Output the [X, Y] coordinate of the center of the cell containing the given text.  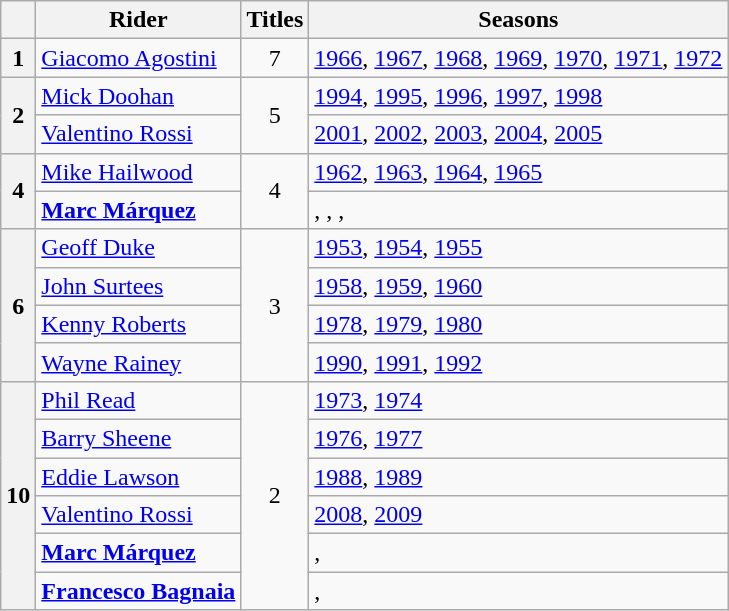
Rider [138, 20]
Mike Hailwood [138, 172]
Barry Sheene [138, 438]
1994, 1995, 1996, 1997, 1998 [518, 96]
1953, 1954, 1955 [518, 248]
Titles [275, 20]
Geoff Duke [138, 248]
1 [18, 58]
5 [275, 115]
6 [18, 305]
7 [275, 58]
1990, 1991, 1992 [518, 362]
Wayne Rainey [138, 362]
Seasons [518, 20]
10 [18, 495]
Eddie Lawson [138, 477]
John Surtees [138, 286]
1962, 1963, 1964, 1965 [518, 172]
Mick Doohan [138, 96]
Kenny Roberts [138, 324]
Francesco Bagnaia [138, 591]
1976, 1977 [518, 438]
1973, 1974 [518, 400]
1958, 1959, 1960 [518, 286]
2008, 2009 [518, 515]
, , , [518, 210]
1966, 1967, 1968, 1969, 1970, 1971, 1972 [518, 58]
Phil Read [138, 400]
Giacomo Agostini [138, 58]
2001, 2002, 2003, 2004, 2005 [518, 134]
1978, 1979, 1980 [518, 324]
3 [275, 305]
1988, 1989 [518, 477]
